For the text-containing cell, return its midpoint in [X, Y] coordinate format. 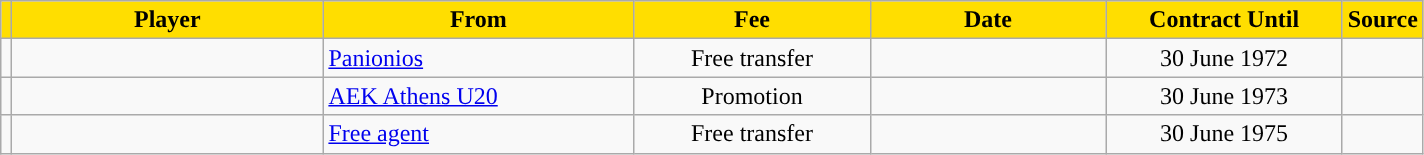
30 June 1973 [1224, 96]
Date [988, 20]
30 June 1975 [1224, 134]
Fee [752, 20]
Free agent [478, 134]
From [478, 20]
Promotion [752, 96]
Source [1382, 20]
Player [168, 20]
AEK Athens U20 [478, 96]
Panionios [478, 58]
Contract Until [1224, 20]
30 June 1972 [1224, 58]
